Return the (x, y) coordinate for the center point of the cell that contains the specified text.  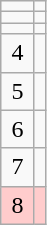
6 (18, 129)
7 (18, 167)
5 (18, 91)
4 (18, 53)
8 (18, 205)
